Return (x, y) of the center of cell containing provided text 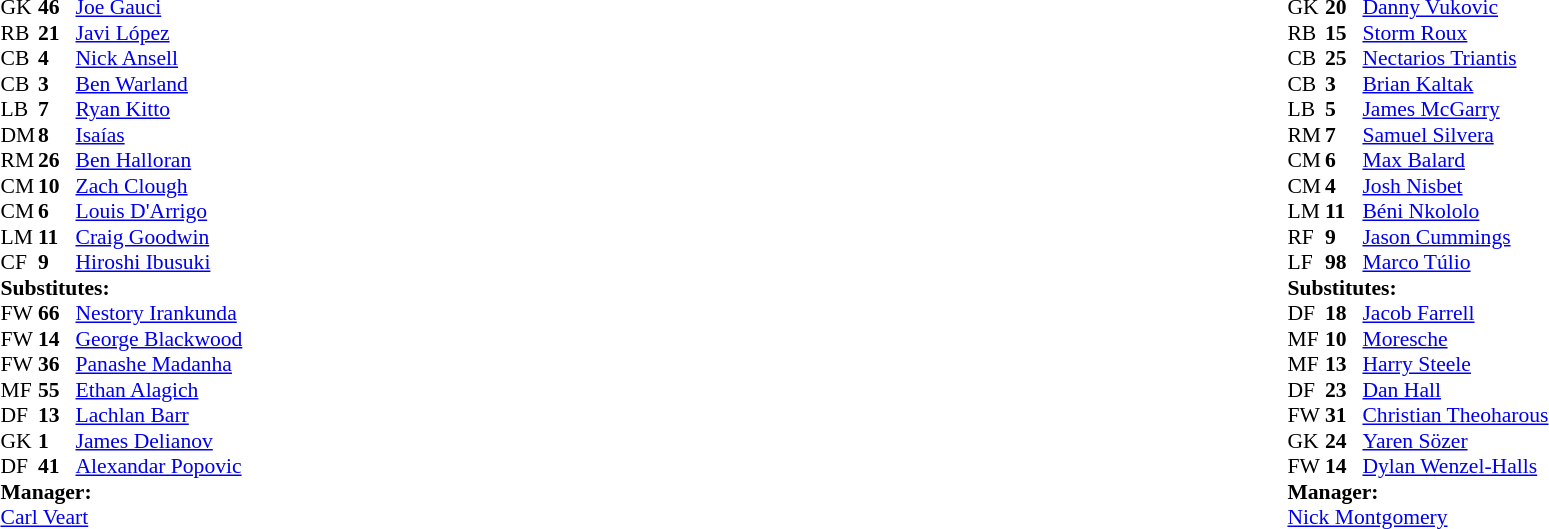
Brian Kaltak (1455, 84)
Zach Clough (160, 186)
Panashe Madanha (160, 365)
Nick Ansell (160, 59)
RF (1306, 237)
36 (57, 365)
Ryan Kitto (160, 109)
James Delianov (160, 441)
21 (57, 33)
31 (1344, 415)
George Blackwood (160, 339)
Nestory Irankunda (160, 313)
23 (1344, 390)
Ethan Alagich (160, 390)
Storm Roux (1455, 33)
Christian Theoharous (1455, 415)
CF (19, 263)
Dan Hall (1455, 390)
DM (19, 135)
Nectarios Triantis (1455, 59)
Max Balard (1455, 161)
25 (1344, 59)
24 (1344, 441)
Alexandar Popovic (160, 467)
Javi López (160, 33)
Harry Steele (1455, 365)
Béni Nkololo (1455, 211)
Ben Warland (160, 84)
Dylan Wenzel-Halls (1455, 467)
LF (1306, 263)
Jacob Farrell (1455, 313)
James McGarry (1455, 109)
15 (1344, 33)
8 (57, 135)
66 (57, 313)
Jason Cummings (1455, 237)
Yaren Sözer (1455, 441)
Craig Goodwin (160, 237)
Lachlan Barr (160, 415)
Moresche (1455, 339)
Isaías (160, 135)
41 (57, 467)
18 (1344, 313)
Louis D'Arrigo (160, 211)
98 (1344, 263)
Ben Halloran (160, 161)
5 (1344, 109)
Josh Nisbet (1455, 186)
Samuel Silvera (1455, 135)
Marco Túlio (1455, 263)
55 (57, 390)
1 (57, 441)
Hiroshi Ibusuki (160, 263)
26 (57, 161)
